Detect which cell encompasses the target text, then output its [x, y] center coordinate. 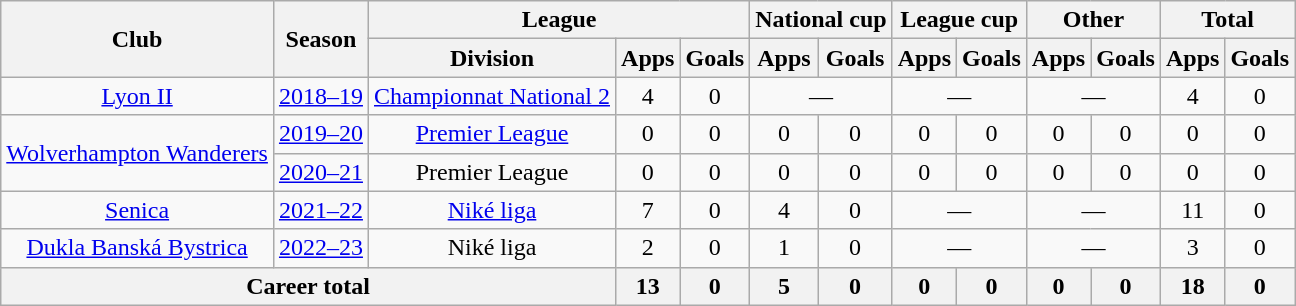
11 [1192, 210]
2022–23 [320, 248]
2 [648, 248]
2019–20 [320, 134]
13 [648, 286]
18 [1192, 286]
Career total [308, 286]
2021–22 [320, 210]
1 [784, 248]
3 [1192, 248]
Championnat National 2 [492, 96]
7 [648, 210]
Division [492, 58]
League [558, 20]
5 [784, 286]
League cup [959, 20]
Wolverhampton Wanderers [138, 153]
Other [1093, 20]
Club [138, 39]
2018–19 [320, 96]
Senica [138, 210]
2020–21 [320, 172]
National cup [821, 20]
Season [320, 39]
Lyon II [138, 96]
Dukla Banská Bystrica [138, 248]
Total [1227, 20]
